Return [x, y] of the center of cell containing provided text 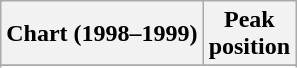
Peakposition [249, 34]
Chart (1998–1999) [102, 34]
